Extract the [X, Y] coordinate from the center of the cell holding the provided text.  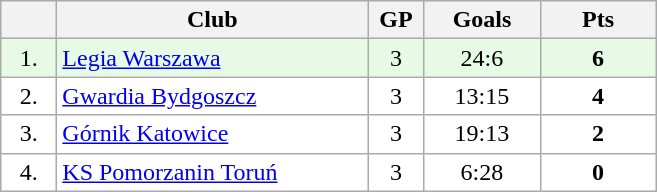
3. [29, 134]
24:6 [482, 58]
Górnik Katowice [212, 134]
0 [598, 172]
19:13 [482, 134]
4 [598, 96]
Goals [482, 20]
Legia Warszawa [212, 58]
13:15 [482, 96]
GP [396, 20]
2 [598, 134]
Pts [598, 20]
Club [212, 20]
6:28 [482, 172]
Gwardia Bydgoszcz [212, 96]
6 [598, 58]
2. [29, 96]
KS Pomorzanin Toruń [212, 172]
1. [29, 58]
4. [29, 172]
